Detect which cell encompasses the target text, then output its [X, Y] center coordinate. 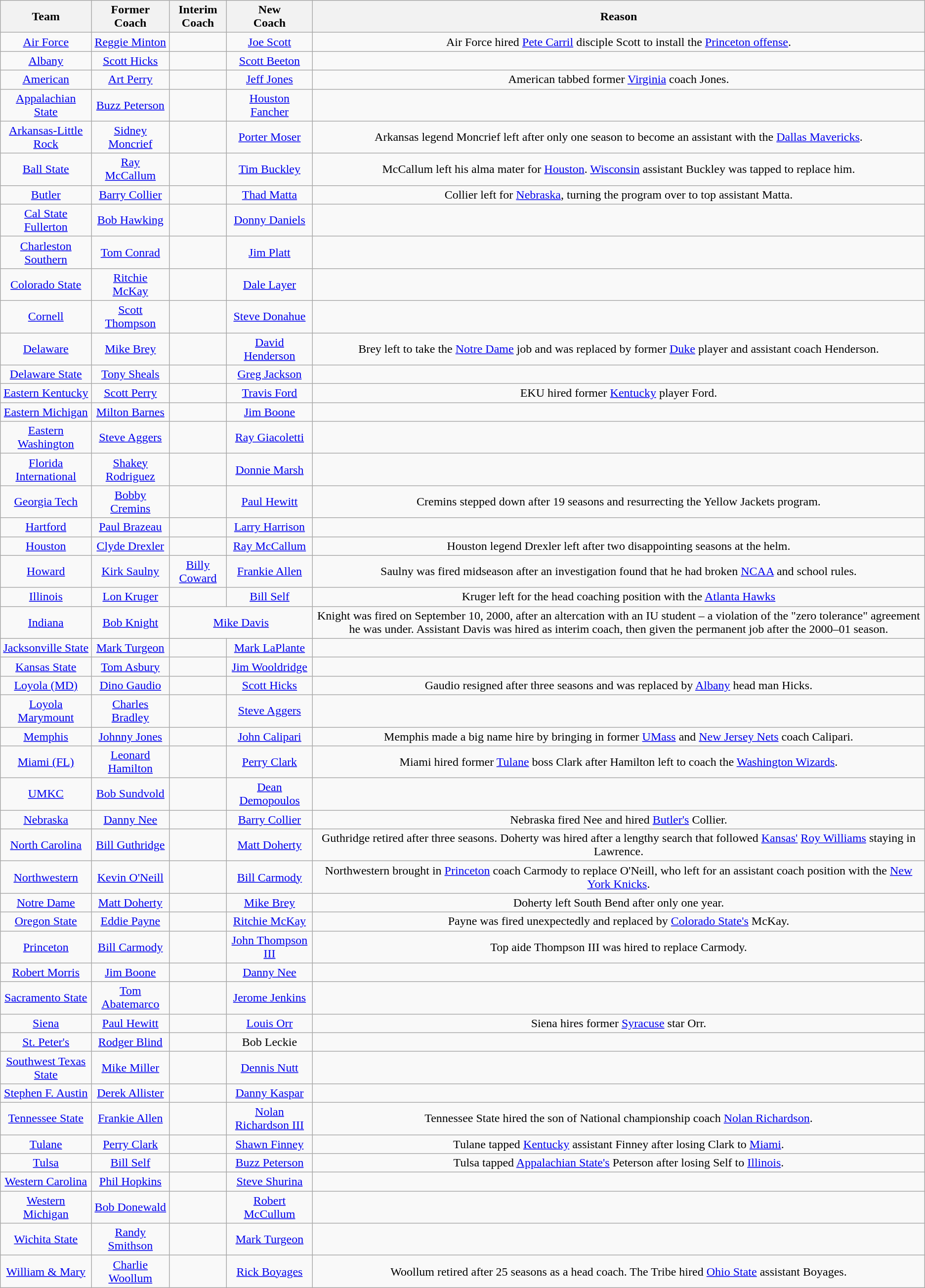
Louis Orr [269, 1023]
Robert McCullum [269, 1207]
Tulane [46, 1144]
Stephen F. Austin [46, 1093]
Wichita State [46, 1239]
Delaware State [46, 374]
American tabbed former Virginia coach Jones. [619, 80]
Eastern Washington [46, 438]
Top aide Thompson III was hired to replace Carmody. [619, 947]
Butler [46, 195]
Donnie Marsh [269, 469]
Florida International [46, 469]
Siena hires former Syracuse star Orr. [619, 1023]
Jim Platt [269, 252]
Delaware [46, 349]
Robert Morris [46, 972]
John Thompson III [269, 947]
Jeff Jones [269, 80]
UMKC [46, 794]
Bob Knight [130, 623]
Larry Harrison [269, 527]
Nebraska [46, 820]
Nebraska fired Nee and hired Butler's Collier. [619, 820]
Bob Hawking [130, 220]
Clyde Drexler [130, 546]
Eastern Kentucky [46, 393]
Houston Fancher [269, 105]
Scott Beeton [269, 61]
Travis Ford [269, 393]
Tony Sheals [130, 374]
Dennis Nutt [269, 1067]
Thad Matta [269, 195]
Art Perry [130, 80]
Air Force hired Pete Carril disciple Scott to install the Princeton offense. [619, 42]
InterimCoach [198, 17]
Mike Miller [130, 1067]
Cornell [46, 316]
Eddie Payne [130, 921]
Derek Allister [130, 1093]
North Carolina [46, 845]
Kruger left for the head coaching position with the Atlanta Hawks [619, 597]
Steve Shurina [269, 1182]
Woollum retired after 25 seasons as a head coach. The Tribe hired Ohio State assistant Boyages. [619, 1272]
Tim Buckley [269, 169]
Western Carolina [46, 1182]
Arkansas legend Moncrief left after only one season to become an assistant with the Dallas Mavericks. [619, 137]
Rick Boyages [269, 1272]
Dean Demopoulos [269, 794]
Tom Asbury [130, 666]
Paul Brazeau [130, 527]
Sidney Moncrief [130, 137]
Hartford [46, 527]
Kansas State [46, 666]
Guthridge retired after three seasons. Doherty was hired after a lengthy search that followed Kansas' Roy Williams staying in Lawrence. [619, 845]
Albany [46, 61]
Johnny Jones [130, 737]
Georgia Tech [46, 502]
Oregon State [46, 921]
Northwestern brought in Princeton coach Carmody to replace O'Neill, who left for an assistant coach position with the New York Knicks. [619, 877]
Princeton [46, 947]
Loyola Marymount [46, 710]
Steve Donahue [269, 316]
Jim Wooldridge [269, 666]
Scott Perry [130, 393]
Tulane tapped Kentucky assistant Finney after losing Clark to Miami. [619, 1144]
Collier left for Nebraska, turning the program over to top assistant Matta. [619, 195]
Tennessee State hired the son of National championship coach Nolan Richardson. [619, 1119]
Illinois [46, 597]
Tulsa tapped Appalachian State's Peterson after losing Self to Illinois. [619, 1163]
Ray Giacoletti [269, 438]
Air Force [46, 42]
Tom Conrad [130, 252]
Houston [46, 546]
Tom Abatemarco [130, 998]
Charlie Woollum [130, 1272]
Randy Smithson [130, 1239]
Kevin O'Neill [130, 877]
Howard [46, 571]
EKU hired former Kentucky player Ford. [619, 393]
Charles Bradley [130, 710]
Memphis [46, 737]
John Calipari [269, 737]
Porter Moser [269, 137]
Bobby Cremins [130, 502]
Arkansas-Little Rock [46, 137]
Jerome Jenkins [269, 998]
Danny Kaspar [269, 1093]
American [46, 80]
Appalachian State [46, 105]
Kirk Saulny [130, 571]
Notre Dame [46, 903]
Joe Scott [269, 42]
Shawn Finney [269, 1144]
Payne was fired unexpectedly and replaced by Colorado State's McKay. [619, 921]
Bob Leckie [269, 1042]
Shakey Rodriguez [130, 469]
Jacksonville State [46, 648]
Phil Hopkins [130, 1182]
Gaudio resigned after three seasons and was replaced by Albany head man Hicks. [619, 685]
Mike Davis [241, 623]
Tennessee State [46, 1119]
Doherty left South Bend after only one year. [619, 903]
Northwestern [46, 877]
Milton Barnes [130, 412]
NewCoach [269, 17]
Team [46, 17]
Reggie Minton [130, 42]
FormerCoach [130, 17]
Bill Guthridge [130, 845]
Brey left to take the Notre Dame job and was replaced by former Duke player and assistant coach Henderson. [619, 349]
William & Mary [46, 1272]
Dino Gaudio [130, 685]
Ball State [46, 169]
Scott Thompson [130, 316]
Houston legend Drexler left after two disappointing seasons at the helm. [619, 546]
Nolan Richardson III [269, 1119]
Southwest Texas State [46, 1067]
Dale Layer [269, 285]
Siena [46, 1023]
Miami hired former Tulane boss Clark after Hamilton left to coach the Washington Wizards. [619, 762]
Indiana [46, 623]
Cremins stepped down after 19 seasons and resurrecting the Yellow Jackets program. [619, 502]
St. Peter's [46, 1042]
Charleston Southern [46, 252]
David Henderson [269, 349]
Memphis made a big name hire by bringing in former UMass and New Jersey Nets coach Calipari. [619, 737]
Mark LaPlante [269, 648]
Greg Jackson [269, 374]
Billy Coward [198, 571]
Sacramento State [46, 998]
Leonard Hamilton [130, 762]
Western Michigan [46, 1207]
Lon Kruger [130, 597]
Miami (FL) [46, 762]
Saulny was fired midseason after an investigation found that he had broken NCAA and school rules. [619, 571]
Tulsa [46, 1163]
Bob Sundvold [130, 794]
McCallum left his alma mater for Houston. Wisconsin assistant Buckley was tapped to replace him. [619, 169]
Cal State Fullerton [46, 220]
Loyola (MD) [46, 685]
Eastern Michigan [46, 412]
Reason [619, 17]
Colorado State [46, 285]
Donny Daniels [269, 220]
Rodger Blind [130, 1042]
Bob Donewald [130, 1207]
